Capture the cell that displays the provided text and extract its (X, Y) central coordinate. 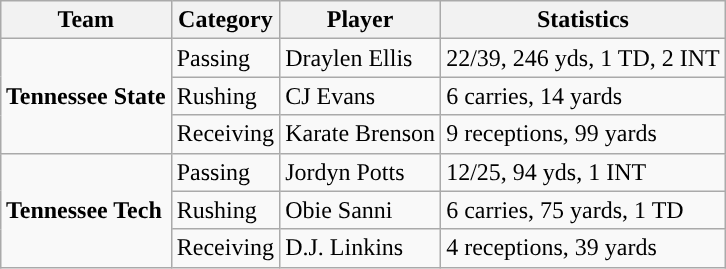
D.J. Linkins (360, 248)
12/25, 94 yds, 1 INT (584, 172)
6 carries, 75 yards, 1 TD (584, 210)
Tennessee Tech (86, 210)
Karate Brenson (360, 134)
Obie Sanni (360, 210)
4 receptions, 39 yards (584, 248)
Tennessee State (86, 96)
22/39, 246 yds, 1 TD, 2 INT (584, 58)
6 carries, 14 yards (584, 96)
Player (360, 20)
Category (225, 20)
CJ Evans (360, 96)
Jordyn Potts (360, 172)
Team (86, 20)
Statistics (584, 20)
9 receptions, 99 yards (584, 134)
Draylen Ellis (360, 58)
